Identify which cell holds the provided text, then report its [X, Y] central coordinate. 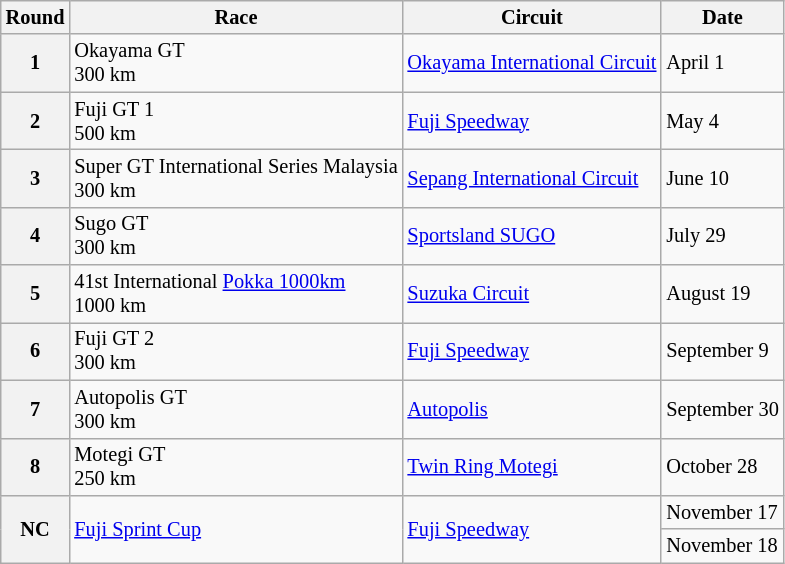
November 17 [722, 512]
Okayama GT300 km [236, 63]
Fuji GT 2300 km [236, 351]
8 [36, 467]
Round [36, 17]
April 1 [722, 63]
September 30 [722, 409]
June 10 [722, 178]
July 29 [722, 236]
Autopolis [532, 409]
5 [36, 294]
Twin Ring Motegi [532, 467]
3 [36, 178]
Motegi GT250 km [236, 467]
41st International Pokka 1000km1000 km [236, 294]
Sportsland SUGO [532, 236]
Date [722, 17]
1 [36, 63]
September 9 [722, 351]
May 4 [722, 121]
Fuji GT 1500 km [236, 121]
August 19 [722, 294]
Race [236, 17]
Fuji Sprint Cup [236, 528]
Super GT International Series Malaysia300 km [236, 178]
Circuit [532, 17]
Okayama International Circuit [532, 63]
Sepang International Circuit [532, 178]
Sugo GT300 km [236, 236]
2 [36, 121]
November 18 [722, 546]
7 [36, 409]
6 [36, 351]
October 28 [722, 467]
NC [36, 528]
Autopolis GT300 km [236, 409]
4 [36, 236]
Suzuka Circuit [532, 294]
